Extract the (X, Y) coordinate from the center of the cell holding the provided text.  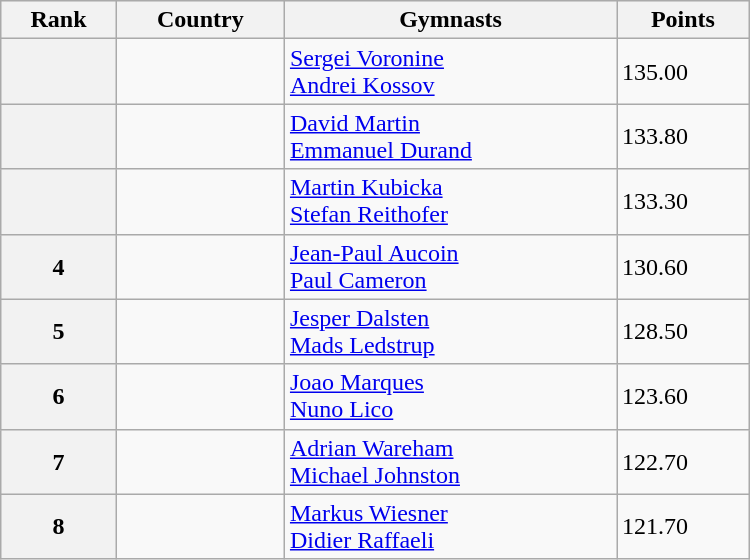
Sergei Voronine Andrei Kossov (450, 72)
Country (200, 20)
Markus Wiesner Didier Raffaeli (450, 526)
David Martin Emmanuel Durand (450, 136)
Jean-Paul Aucoin Paul Cameron (450, 266)
7 (58, 462)
Martin Kubicka Stefan Reithofer (450, 202)
4 (58, 266)
133.30 (684, 202)
Rank (58, 20)
122.70 (684, 462)
Gymnasts (450, 20)
123.60 (684, 396)
6 (58, 396)
133.80 (684, 136)
130.60 (684, 266)
Jesper Dalsten Mads Ledstrup (450, 332)
8 (58, 526)
121.70 (684, 526)
Points (684, 20)
Adrian Wareham Michael Johnston (450, 462)
135.00 (684, 72)
128.50 (684, 332)
5 (58, 332)
Joao Marques Nuno Lico (450, 396)
